Provide the [X, Y] coordinate of the cell's center where the given text is located.  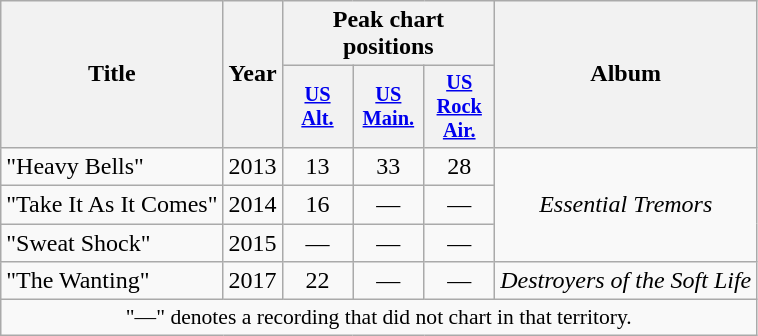
Essential Tremors [626, 204]
16 [318, 205]
Destroyers of the Soft Life [626, 281]
22 [318, 281]
"Sweat Shock" [112, 243]
US Main. [388, 107]
US Alt. [318, 107]
"The Wanting" [112, 281]
28 [460, 166]
2015 [252, 243]
2017 [252, 281]
Album [626, 74]
Title [112, 74]
Peak chart positions [388, 34]
"—" denotes a recording that did not chart in that territory. [379, 318]
2014 [252, 205]
33 [388, 166]
US Rock Air. [460, 107]
2013 [252, 166]
"Take It As It Comes" [112, 205]
"Heavy Bells" [112, 166]
Year [252, 74]
13 [318, 166]
